For the text-containing cell, return its midpoint in [X, Y] coordinate format. 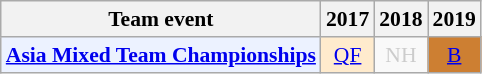
2019 [454, 19]
Team event [161, 19]
NH [400, 55]
Asia Mixed Team Championships [161, 55]
2017 [348, 19]
B [454, 55]
2018 [400, 19]
QF [348, 55]
